Scan for the cell matching the given text and deliver its [X, Y] coordinate at center. 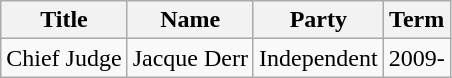
Term [416, 20]
Jacque Derr [190, 58]
Independent [318, 58]
Party [318, 20]
Chief Judge [64, 58]
Title [64, 20]
2009- [416, 58]
Name [190, 20]
